Detect which cell encompasses the target text, then output its (x, y) center coordinate. 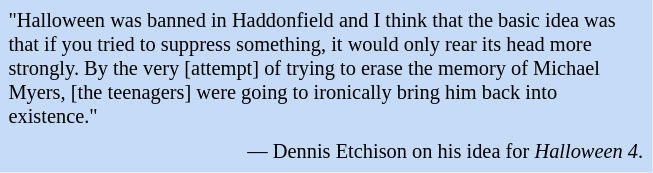
— Dennis Etchison on his idea for Halloween 4. (326, 152)
